Scan for the cell matching the given text and deliver its [X, Y] coordinate at center. 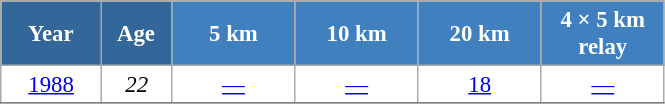
5 km [234, 34]
Age [136, 34]
10 km [356, 34]
20 km [480, 34]
4 × 5 km relay [602, 34]
1988 [52, 85]
22 [136, 85]
18 [480, 85]
Year [52, 34]
